Locate the cell with the specified text and output its (x, y) center coordinate. 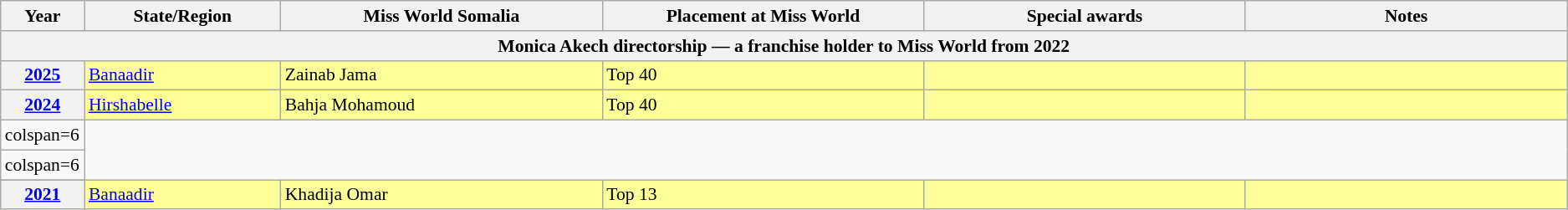
2021 (43, 195)
Miss World Somalia (442, 16)
Khadija Omar (442, 195)
Top 13 (763, 195)
Bahja Mohamoud (442, 105)
2025 (43, 75)
Placement at Miss World (763, 16)
Monica Akech directorship — a franchise holder to Miss World from 2022 (784, 46)
2024 (43, 105)
State/Region (182, 16)
Hirshabelle (182, 105)
Year (43, 16)
Notes (1406, 16)
Zainab Jama (442, 75)
Special awards (1085, 16)
